Return [x, y] of the center of cell containing provided text 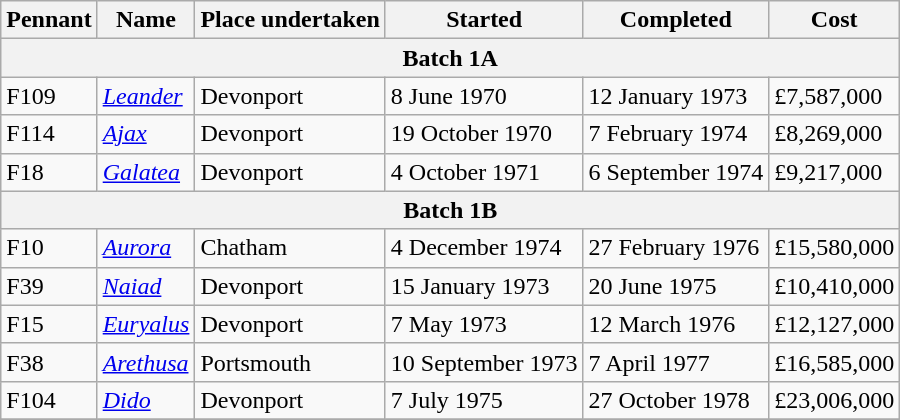
6 September 1974 [676, 172]
F15 [49, 324]
Cost [834, 20]
£9,217,000 [834, 172]
20 June 1975 [676, 286]
4 December 1974 [484, 248]
Batch 1B [450, 210]
27 October 1978 [676, 400]
15 January 1973 [484, 286]
Pennant [49, 20]
Galatea [146, 172]
F10 [49, 248]
£8,269,000 [834, 134]
F109 [49, 96]
7 July 1975 [484, 400]
Name [146, 20]
F38 [49, 362]
7 February 1974 [676, 134]
27 February 1976 [676, 248]
Batch 1A [450, 58]
12 January 1973 [676, 96]
Chatham [290, 248]
F39 [49, 286]
8 June 1970 [484, 96]
£23,006,000 [834, 400]
19 October 1970 [484, 134]
Euryalus [146, 324]
Dido [146, 400]
£10,410,000 [834, 286]
7 May 1973 [484, 324]
Completed [676, 20]
Started [484, 20]
Portsmouth [290, 362]
7 April 1977 [676, 362]
Arethusa [146, 362]
F104 [49, 400]
Leander [146, 96]
£16,585,000 [834, 362]
Naiad [146, 286]
Ajax [146, 134]
F114 [49, 134]
Place undertaken [290, 20]
Aurora [146, 248]
£7,587,000 [834, 96]
F18 [49, 172]
4 October 1971 [484, 172]
12 March 1976 [676, 324]
10 September 1973 [484, 362]
£12,127,000 [834, 324]
£15,580,000 [834, 248]
